Output the [X, Y] coordinate of the center of the cell containing the given text.  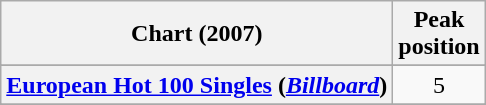
Chart (2007) [197, 34]
European Hot 100 Singles (Billboard) [197, 85]
5 [439, 85]
Peakposition [439, 34]
